Scan for the cell matching the given text and deliver its (x, y) coordinate at center. 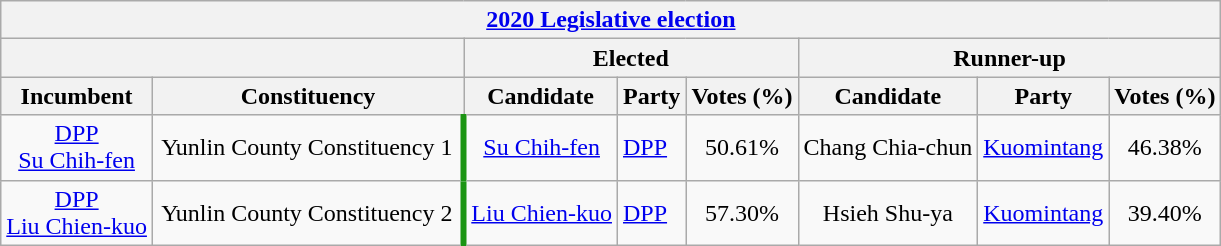
DPPSu Chih-fen (77, 148)
Incumbent (77, 96)
57.30% (742, 212)
Elected (631, 58)
DPPLiu Chien-kuo (77, 212)
Yunlin County Constituency 2 (308, 212)
Chang Chia-chun (888, 148)
39.40% (1165, 212)
Runner-up (1010, 58)
2020 Legislative election (611, 20)
Yunlin County Constituency 1 (308, 148)
46.38% (1165, 148)
50.61% (742, 148)
Hsieh Shu-ya (888, 212)
Constituency (308, 96)
Liu Chien-kuo (541, 212)
Su Chih-fen (541, 148)
